Find where the given text appears and provide that cell's center as [X, Y] coordinate. 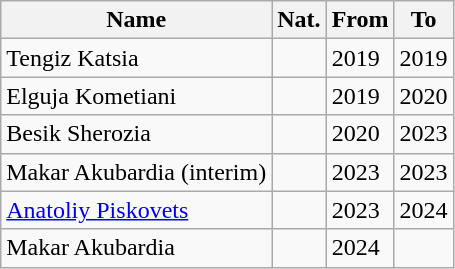
Anatoliy Piskovets [136, 210]
Makar Akubardia (interim) [136, 172]
Makar Akubardia [136, 248]
Elguja Kometiani [136, 96]
From [360, 20]
Nat. [299, 20]
Name [136, 20]
To [424, 20]
Tengiz Katsia [136, 58]
Besik Sherozia [136, 134]
